Pinpoint the cell where the given text exists, returning its [X, Y] midpoint coordinate. 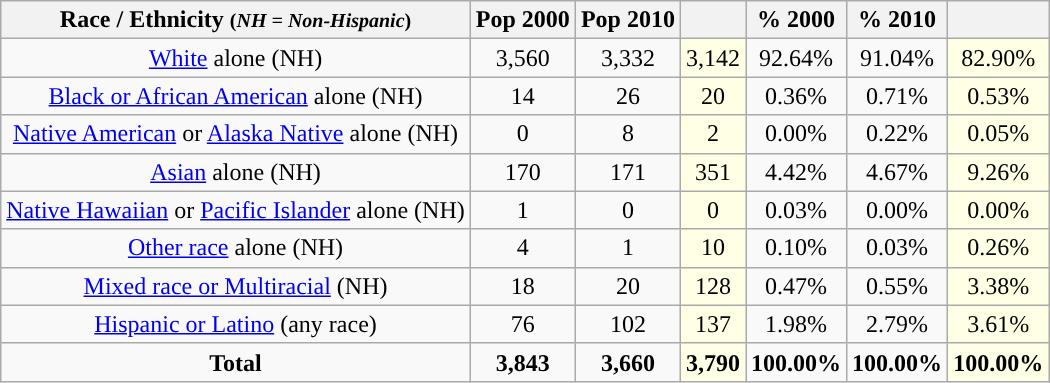
Race / Ethnicity (NH = Non-Hispanic) [236, 20]
91.04% [898, 58]
White alone (NH) [236, 58]
1.98% [796, 324]
0.05% [998, 134]
3,790 [712, 362]
0.22% [898, 134]
3,332 [628, 58]
102 [628, 324]
3,560 [522, 58]
Pop 2000 [522, 20]
2.79% [898, 324]
Total [236, 362]
% 2010 [898, 20]
0.71% [898, 96]
92.64% [796, 58]
128 [712, 286]
0.36% [796, 96]
8 [628, 134]
0.55% [898, 286]
Native American or Alaska Native alone (NH) [236, 134]
137 [712, 324]
170 [522, 172]
% 2000 [796, 20]
0.47% [796, 286]
Pop 2010 [628, 20]
0.53% [998, 96]
4 [522, 248]
0.10% [796, 248]
4.67% [898, 172]
10 [712, 248]
76 [522, 324]
351 [712, 172]
Hispanic or Latino (any race) [236, 324]
14 [522, 96]
82.90% [998, 58]
Other race alone (NH) [236, 248]
171 [628, 172]
9.26% [998, 172]
4.42% [796, 172]
18 [522, 286]
3,142 [712, 58]
Black or African American alone (NH) [236, 96]
2 [712, 134]
3.38% [998, 286]
3,660 [628, 362]
26 [628, 96]
0.26% [998, 248]
Mixed race or Multiracial (NH) [236, 286]
3,843 [522, 362]
3.61% [998, 324]
Asian alone (NH) [236, 172]
Native Hawaiian or Pacific Islander alone (NH) [236, 210]
